For the text-containing cell, return its midpoint in (x, y) coordinate format. 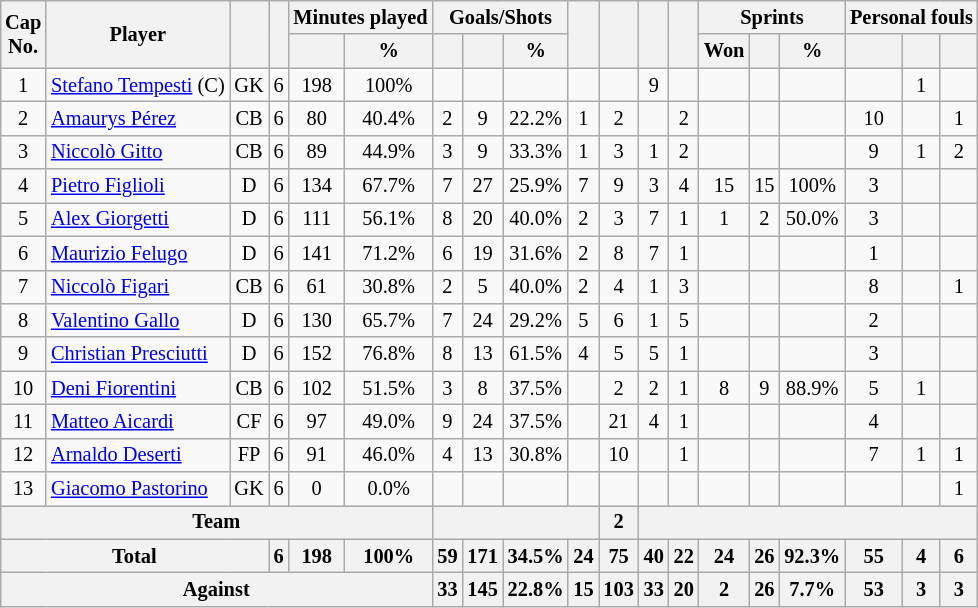
Christian Presciutti (138, 354)
22.2% (536, 118)
59 (447, 556)
Total (134, 556)
134 (316, 186)
91 (316, 455)
71.2% (388, 253)
65.7% (388, 320)
56.1% (388, 219)
Giacomo Pastorino (138, 489)
102 (316, 388)
21 (618, 421)
40.4% (388, 118)
44.9% (388, 152)
7.7% (812, 589)
31.6% (536, 253)
11 (23, 421)
49.0% (388, 421)
27 (482, 186)
Against (216, 589)
46.0% (388, 455)
89 (316, 152)
CapNo. (23, 34)
97 (316, 421)
88.9% (812, 388)
50.0% (812, 219)
76.8% (388, 354)
22.8% (536, 589)
FP (250, 455)
53 (874, 589)
12 (23, 455)
29.2% (536, 320)
40 (654, 556)
Niccolò Figari (138, 287)
Player (138, 34)
Deni Fiorentini (138, 388)
Niccolò Gitto (138, 152)
103 (618, 589)
67.7% (388, 186)
92.3% (812, 556)
Maurizio Felugo (138, 253)
Arnaldo Deserti (138, 455)
75 (618, 556)
22 (684, 556)
Alex Giorgetti (138, 219)
33.3% (536, 152)
Team (216, 522)
61 (316, 287)
Stefano Tempesti (C) (138, 85)
Goals/Shots (500, 17)
152 (316, 354)
141 (316, 253)
25.9% (536, 186)
Pietro Figlioli (138, 186)
80 (316, 118)
Matteo Aicardi (138, 421)
145 (482, 589)
19 (482, 253)
Sprints (772, 17)
Minutes played (360, 17)
111 (316, 219)
130 (316, 320)
171 (482, 556)
0.0% (388, 489)
51.5% (388, 388)
Valentino Gallo (138, 320)
0 (316, 489)
CF (250, 421)
Personal fouls (912, 17)
55 (874, 556)
34.5% (536, 556)
Amaurys Pérez (138, 118)
61.5% (536, 354)
Won (724, 51)
